Extract the [X, Y] coordinate from the center of the cell holding the provided text.  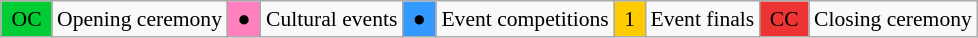
Opening ceremony [140, 19]
Event competitions [524, 19]
OC [26, 19]
CC [784, 19]
Closing ceremony [893, 19]
Cultural events [332, 19]
1 [630, 19]
Event finals [702, 19]
